Return the [X, Y] coordinate for the center point of the cell that contains the specified text.  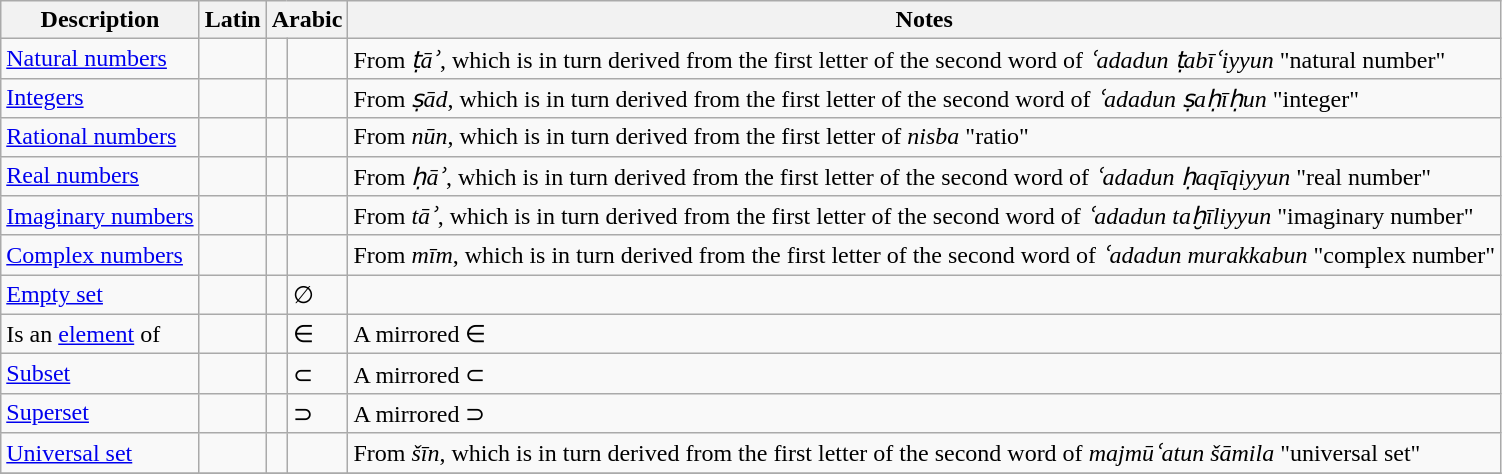
⊂ [318, 374]
∈ [318, 334]
From ḥāʾ, which is in turn derived from the first letter of the second word of ʿadadun ḥaqīqiyyun "real number" [924, 176]
Integers [100, 98]
Superset [100, 413]
From šīn, which is in turn derived from the first letter of the second word of majmūʿatun šāmila "universal set" [924, 453]
A mirrored ∈ [924, 334]
Description [100, 20]
From mīm, which is in turn derived from the first letter of the second word of ʿadadun murakkabun "complex number" [924, 255]
A mirrored ⊃ [924, 413]
From ṣād, which is in turn derived from the first letter of the second word of ʿadadun ṣaḥīḥun "integer" [924, 98]
From tāʾ, which is in turn derived from the first letter of the second word of ʿadadun taḫīliyyun "imaginary number" [924, 216]
Latin [232, 20]
Universal set [100, 453]
Natural numbers [100, 59]
∅ [318, 295]
Rational numbers [100, 137]
From nūn, which is in turn derived from the first letter of nisba "ratio" [924, 137]
Notes [924, 20]
Empty set [100, 295]
A mirrored ⊂ [924, 374]
Is an element of [100, 334]
Subset [100, 374]
⊃ [318, 413]
Arabic [307, 20]
Real numbers [100, 176]
Complex numbers [100, 255]
From ṭāʾ, which is in turn derived from the first letter of the second word of ʿadadun ṭabīʿiyyun "natural number" [924, 59]
Imaginary numbers [100, 216]
